Return the [x, y] coordinate for the center point of the cell that contains the specified text.  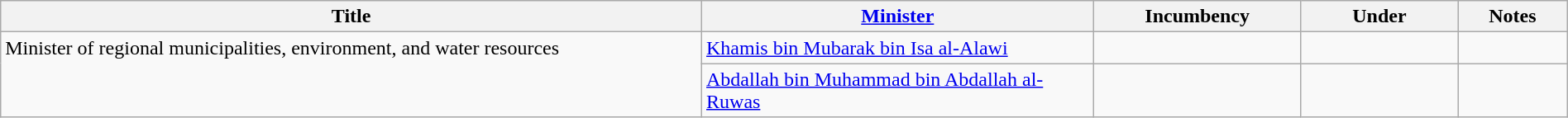
Abdallah bin Muhammad bin Abdallah al-Ruwas [898, 91]
Incumbency [1198, 17]
Title [351, 17]
Minister [898, 17]
Khamis bin Mubarak bin Isa al-Alawi [898, 48]
Notes [1513, 17]
Under [1379, 17]
Minister of regional municipalities, environment, and water resources [351, 74]
